Find where the given text appears and provide that cell's center as (X, Y) coordinate. 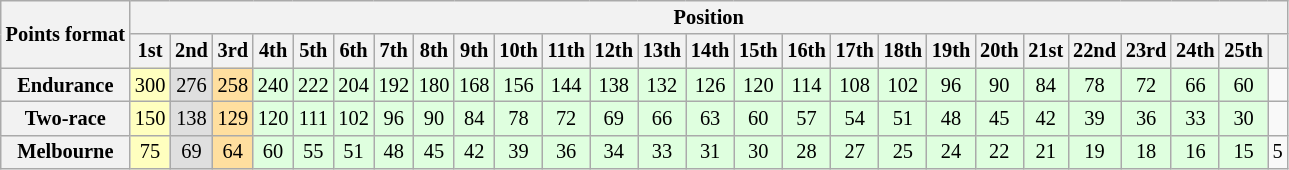
54 (855, 118)
6th (353, 51)
Two-race (66, 118)
Position (709, 17)
19th (951, 51)
22 (999, 152)
132 (662, 85)
180 (434, 85)
168 (474, 85)
10th (518, 51)
21st (1046, 51)
57 (806, 118)
22nd (1094, 51)
11th (566, 51)
14th (710, 51)
17th (855, 51)
15 (1243, 152)
25 (903, 152)
16th (806, 51)
64 (233, 152)
19 (1094, 152)
16 (1195, 152)
Endurance (66, 85)
144 (566, 85)
15th (758, 51)
Melbourne (66, 152)
111 (313, 118)
5th (313, 51)
75 (150, 152)
300 (150, 85)
129 (233, 118)
276 (192, 85)
222 (313, 85)
156 (518, 85)
1st (150, 51)
34 (614, 152)
13th (662, 51)
150 (150, 118)
27 (855, 152)
126 (710, 85)
55 (313, 152)
204 (353, 85)
12th (614, 51)
24 (951, 152)
258 (233, 85)
25th (1243, 51)
28 (806, 152)
108 (855, 85)
7th (394, 51)
240 (273, 85)
23rd (1146, 51)
3rd (233, 51)
8th (434, 51)
63 (710, 118)
5 (1278, 152)
2nd (192, 51)
9th (474, 51)
192 (394, 85)
Points format (66, 34)
18 (1146, 152)
24th (1195, 51)
20th (999, 51)
21 (1046, 152)
4th (273, 51)
31 (710, 152)
18th (903, 51)
114 (806, 85)
